From the cell containing the given text, extract its center point as (x, y) coordinate. 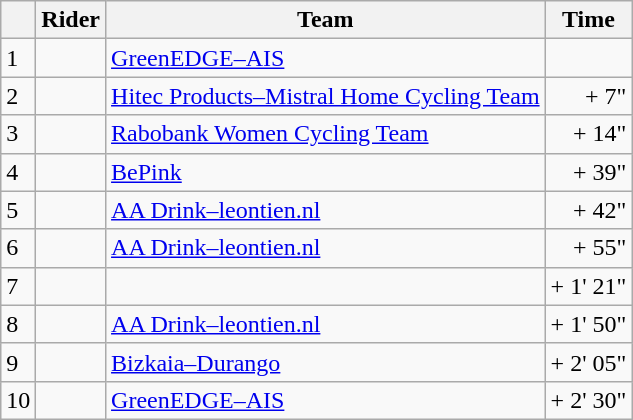
4 (18, 172)
+ 2' 05" (588, 362)
10 (18, 400)
+ 39" (588, 172)
Rider (71, 20)
+ 1' 50" (588, 324)
5 (18, 210)
Hitec Products–Mistral Home Cycling Team (326, 96)
9 (18, 362)
+ 1' 21" (588, 286)
Team (326, 20)
BePink (326, 172)
2 (18, 96)
Rabobank Women Cycling Team (326, 134)
Time (588, 20)
+ 2' 30" (588, 400)
+ 14" (588, 134)
Bizkaia–Durango (326, 362)
8 (18, 324)
+ 42" (588, 210)
3 (18, 134)
1 (18, 58)
6 (18, 248)
+ 55" (588, 248)
+ 7" (588, 96)
7 (18, 286)
